Scan for the cell matching the given text and deliver its [x, y] coordinate at center. 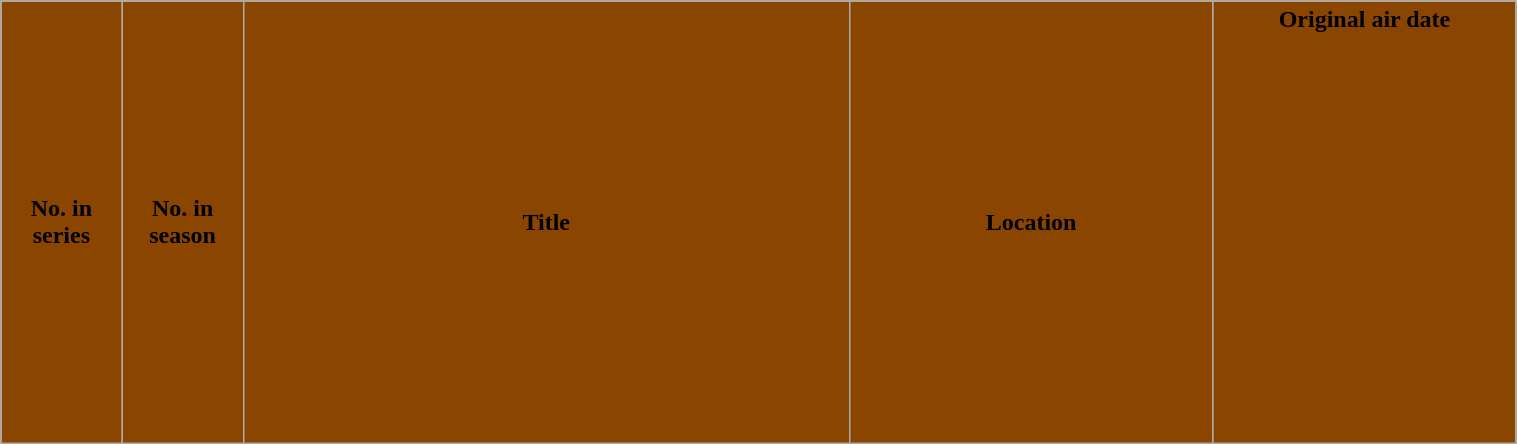
No. inseason [182, 222]
Original air date [1364, 222]
Location [1031, 222]
No. inseries [62, 222]
Title [546, 222]
